Capture the cell that displays the provided text and extract its (x, y) central coordinate. 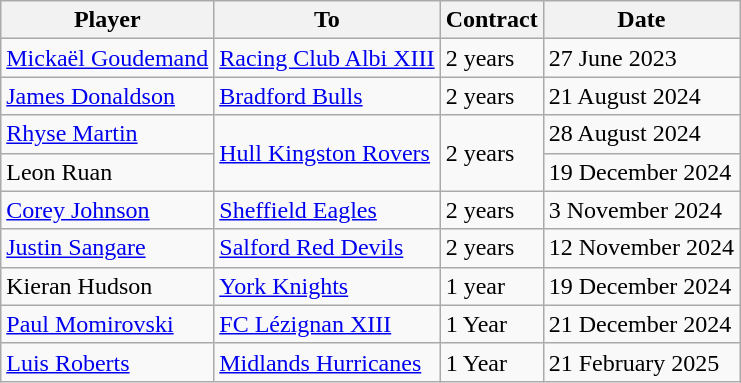
Player (108, 20)
Luis Roberts (108, 362)
Rhyse Martin (108, 134)
12 November 2024 (641, 248)
Leon Ruan (108, 172)
Kieran Hudson (108, 286)
Sheffield Eagles (327, 210)
21 February 2025 (641, 362)
To (327, 20)
27 June 2023 (641, 58)
Salford Red Devils (327, 248)
Bradford Bulls (327, 96)
Racing Club Albi XIII (327, 58)
Midlands Hurricanes (327, 362)
York Knights (327, 286)
Date (641, 20)
Mickaël Goudemand (108, 58)
1 year (492, 286)
Justin Sangare (108, 248)
FC Lézignan XIII (327, 324)
Paul Momirovski (108, 324)
21 December 2024 (641, 324)
28 August 2024 (641, 134)
Corey Johnson (108, 210)
Contract (492, 20)
Hull Kingston Rovers (327, 153)
James Donaldson (108, 96)
3 November 2024 (641, 210)
21 August 2024 (641, 96)
